Determine the [x, y] coordinate at the center of the cell enclosing the given text.  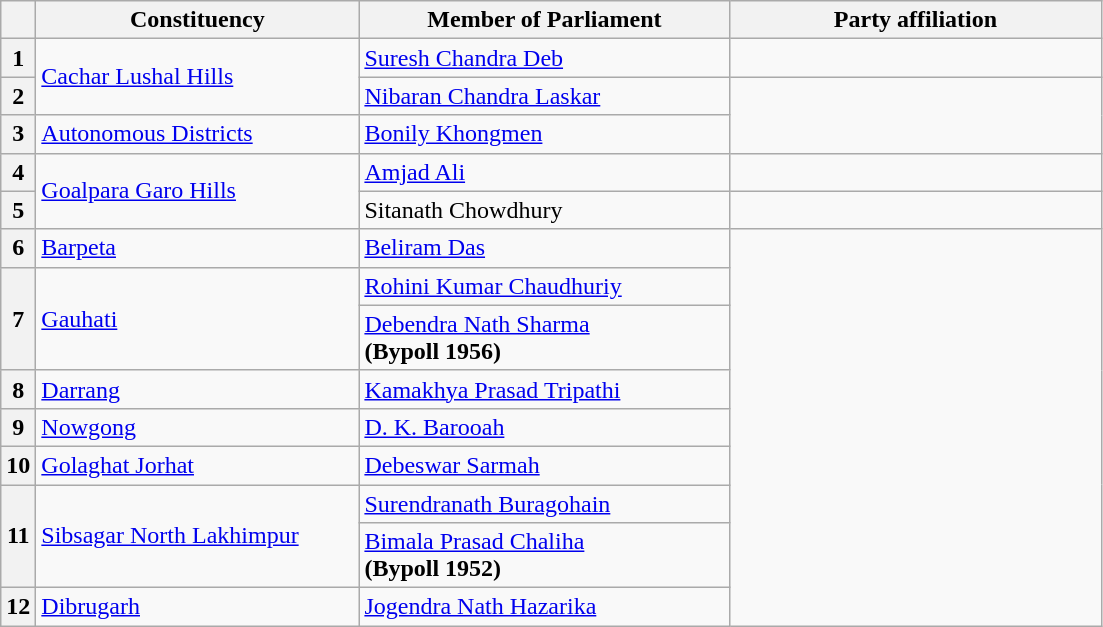
7 [18, 318]
2 [18, 96]
6 [18, 248]
Gauhati [198, 318]
4 [18, 172]
Nowgong [198, 427]
3 [18, 134]
Barpeta [198, 248]
Party affiliation [916, 20]
9 [18, 427]
Beliram Das [544, 248]
Rohini Kumar Chaudhuriy [544, 286]
D. K. Barooah [544, 427]
1 [18, 58]
Member of Parliament [544, 20]
10 [18, 465]
8 [18, 389]
Bimala Prasad Chaliha (Bypoll 1952) [544, 556]
11 [18, 536]
Suresh Chandra Deb [544, 58]
Debendra Nath Sharma(Bypoll 1956) [544, 338]
Goalpara Garo Hills [198, 191]
Debeswar Sarmah [544, 465]
Golaghat Jorhat [198, 465]
Dibrugarh [198, 607]
5 [18, 210]
Surendranath Buragohain [544, 503]
Darrang [198, 389]
Jogendra Nath Hazarika [544, 607]
Cachar Lushal Hills [198, 77]
Kamakhya Prasad Tripathi [544, 389]
Autonomous Districts [198, 134]
12 [18, 607]
Sitanath Chowdhury [544, 210]
Sibsagar North Lakhimpur [198, 536]
Bonily Khongmen [544, 134]
Nibaran Chandra Laskar [544, 96]
Constituency [198, 20]
Amjad Ali [544, 172]
